Scan for the cell matching the given text and deliver its (X, Y) coordinate at center. 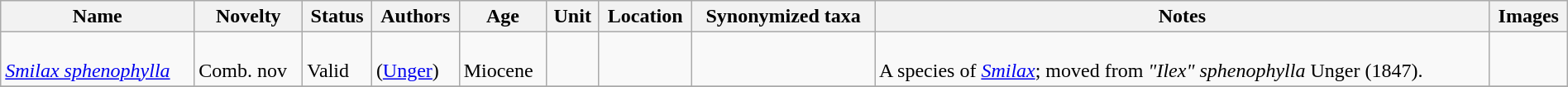
Valid (337, 60)
Age (503, 17)
A species of Smilax; moved from "Ilex" sphenophylla Unger (1847). (1183, 60)
Authors (415, 17)
Miocene (503, 60)
Unit (572, 17)
Comb. nov (248, 60)
Smilax sphenophylla (98, 60)
(Unger) (415, 60)
Synonymized taxa (784, 17)
Status (337, 17)
Images (1528, 17)
Name (98, 17)
Location (645, 17)
Notes (1183, 17)
Novelty (248, 17)
